Extract the [X, Y] coordinate from the center of the cell holding the provided text.  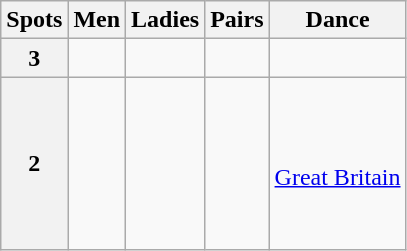
2 [34, 164]
Men [97, 20]
Spots [34, 20]
Dance [338, 20]
Great Britain [338, 164]
3 [34, 58]
Pairs [237, 20]
Ladies [166, 20]
